Output the (x, y) coordinate of the center of the cell containing the given text.  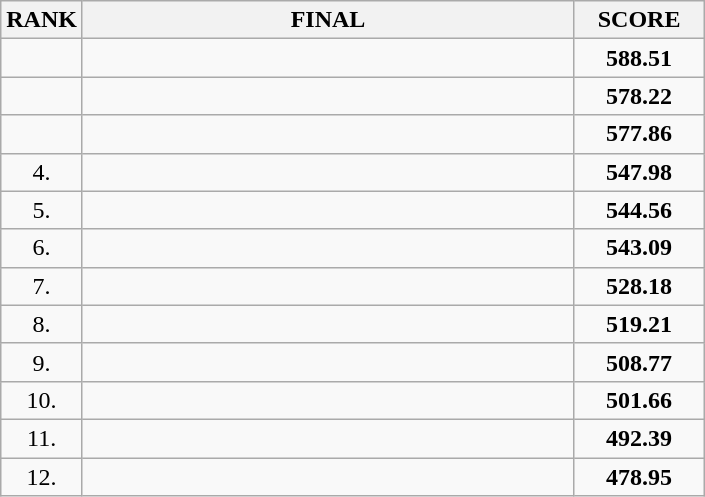
478.95 (640, 477)
7. (42, 286)
12. (42, 477)
5. (42, 210)
492.39 (640, 438)
547.98 (640, 172)
577.86 (640, 134)
501.66 (640, 400)
544.56 (640, 210)
578.22 (640, 96)
11. (42, 438)
9. (42, 362)
519.21 (640, 324)
528.18 (640, 286)
508.77 (640, 362)
4. (42, 172)
588.51 (640, 58)
8. (42, 324)
RANK (42, 20)
6. (42, 248)
543.09 (640, 248)
FINAL (328, 20)
10. (42, 400)
SCORE (640, 20)
